Scan for the cell matching the given text and deliver its (x, y) coordinate at center. 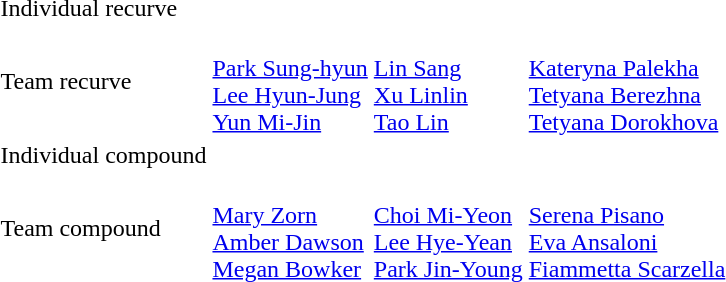
Lin SangXu LinlinTao Lin (448, 82)
Park Sung-hyunLee Hyun-JungYun Mi-Jin (290, 82)
